Locate the cell with the specified text and output its [x, y] center coordinate. 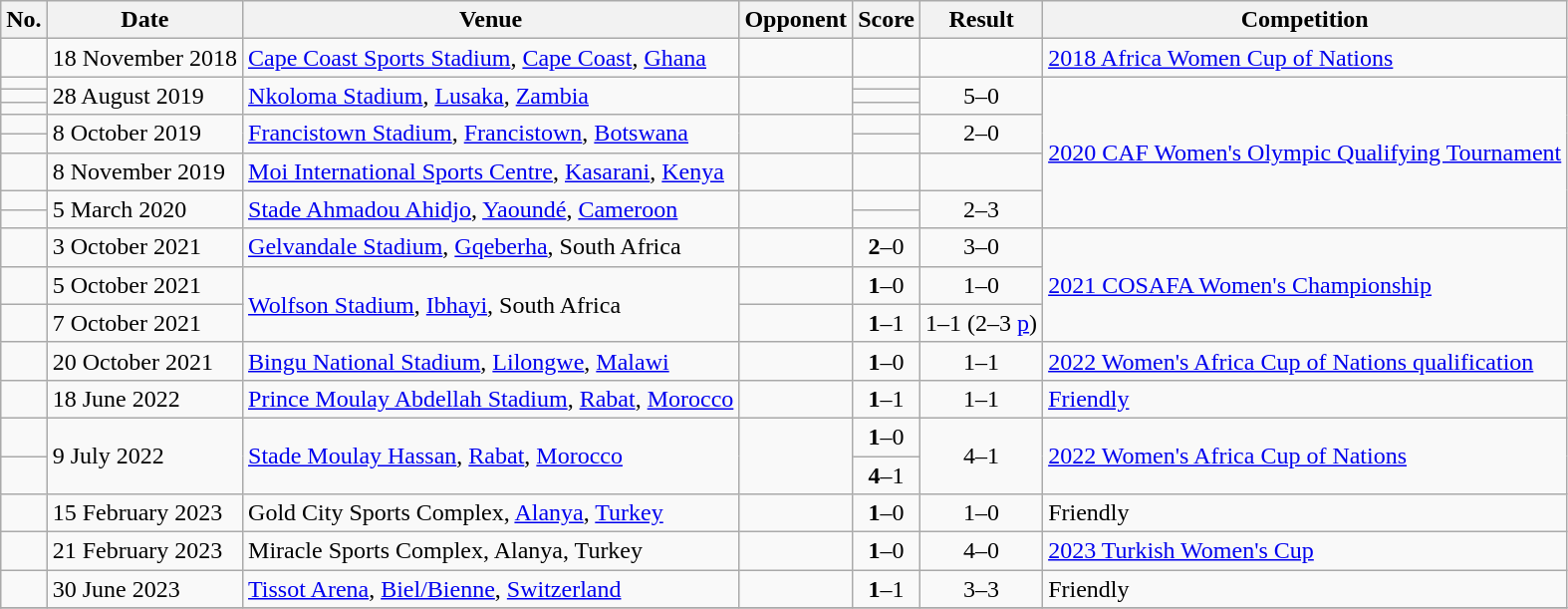
2018 Africa Women Cup of Nations [1305, 58]
Stade Moulay Hassan, Rabat, Morocco [491, 456]
Date [144, 20]
Nkoloma Stadium, Lusaka, Zambia [491, 96]
18 June 2022 [144, 399]
Tissot Arena, Biel/Bienne, Switzerland [491, 589]
9 July 2022 [144, 456]
Francistown Stadium, Francistown, Botswana [491, 134]
Cape Coast Sports Stadium, Cape Coast, Ghana [491, 58]
1–1 (2–3 p) [982, 323]
Miracle Sports Complex, Alanya, Turkey [491, 551]
2022 Women's Africa Cup of Nations qualification [1305, 361]
8 October 2019 [144, 134]
2023 Turkish Women's Cup [1305, 551]
5 October 2021 [144, 285]
15 February 2023 [144, 513]
2–3 [982, 209]
Wolfson Stadium, Ibhayi, South Africa [491, 304]
Stade Ahmadou Ahidjo, Yaoundé, Cameroon [491, 209]
Gold City Sports Complex, Alanya, Turkey [491, 513]
3–3 [982, 589]
5 March 2020 [144, 209]
18 November 2018 [144, 58]
20 October 2021 [144, 361]
Score [887, 20]
Venue [491, 20]
2020 CAF Women's Olympic Qualifying Tournament [1305, 152]
No. [24, 20]
4–0 [982, 551]
3 October 2021 [144, 247]
7 October 2021 [144, 323]
30 June 2023 [144, 589]
28 August 2019 [144, 96]
21 February 2023 [144, 551]
Opponent [796, 20]
Bingu National Stadium, Lilongwe, Malawi [491, 361]
Competition [1305, 20]
Gelvandale Stadium, Gqeberha, South Africa [491, 247]
3–0 [982, 247]
8 November 2019 [144, 171]
2022 Women's Africa Cup of Nations [1305, 456]
2021 COSAFA Women's Championship [1305, 285]
Result [982, 20]
Prince Moulay Abdellah Stadium, Rabat, Morocco [491, 399]
Moi International Sports Centre, Kasarani, Kenya [491, 171]
5–0 [982, 96]
